Identify which cell holds the provided text, then report its [x, y] central coordinate. 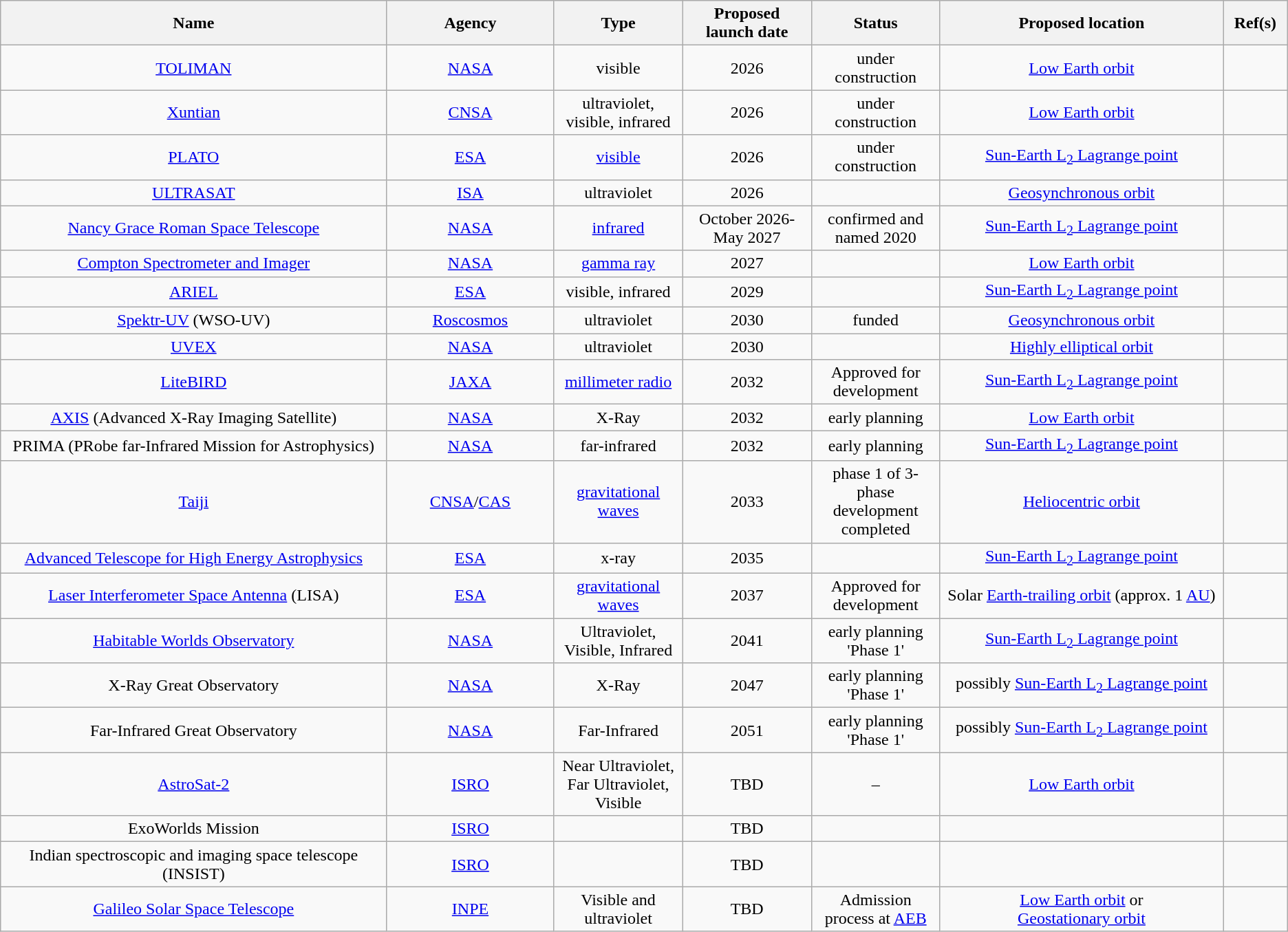
Compton Spectrometer and Imager [194, 263]
October 2026-May 2027 [747, 228]
2035 [747, 558]
Proposed location [1082, 23]
ExoWorlds Mission [194, 829]
confirmed and named 2020 [875, 228]
Nancy Grace Roman Space Telescope [194, 228]
Agency [471, 23]
2027 [747, 263]
Name [194, 23]
TOLIMAN [194, 67]
ultraviolet, visible, infrared [618, 113]
2037 [747, 596]
millimeter radio [618, 382]
Advanced Telescope for High Energy Astrophysics [194, 558]
AstroSat-2 [194, 784]
X-Ray Great Observatory [194, 685]
CNSA/CAS [471, 502]
Highly elliptical orbit [1082, 347]
PRIMA (PRobe far-Infrared Mission for Astrophysics) [194, 446]
INPE [471, 909]
Low Earth orbit orGeostationary orbit [1082, 909]
Xuntian [194, 113]
ARIEL [194, 292]
PLATO [194, 157]
Spektr-UV (WSO-UV) [194, 321]
Visible andultraviolet [618, 909]
Far-Infrared Great Observatory [194, 730]
Taiji [194, 502]
Laser Interferometer Space Antenna (LISA) [194, 596]
UVEX [194, 347]
funded [875, 321]
gamma ray [618, 263]
– [875, 784]
Type [618, 23]
LiteBIRD [194, 382]
Status [875, 23]
x-ray [618, 558]
Roscosmos [471, 321]
2051 [747, 730]
Ultraviolet, Visible, Infrared [618, 641]
2033 [747, 502]
Galileo Solar Space Telescope [194, 909]
2047 [747, 685]
Proposed launch date [747, 23]
2029 [747, 292]
visible, infrared [618, 292]
phase 1 of 3-phase development completed [875, 502]
2041 [747, 641]
JAXA [471, 382]
Admission process at AEB [875, 909]
Far-Infrared [618, 730]
Solar Earth-trailing orbit (approx. 1 AU) [1082, 596]
Indian spectroscopic and imaging space telescope (INSIST) [194, 864]
Ref(s) [1256, 23]
ULTRASAT [194, 193]
infrared [618, 228]
CNSA [471, 113]
ISA [471, 193]
Near Ultraviolet, Far Ultraviolet, Visible [618, 784]
Habitable Worlds Observatory [194, 641]
AXIS (Advanced X-Ray Imaging Satellite) [194, 418]
Heliocentric orbit [1082, 502]
far-infrared [618, 446]
